Find where the given text appears and provide that cell's center as (x, y) coordinate. 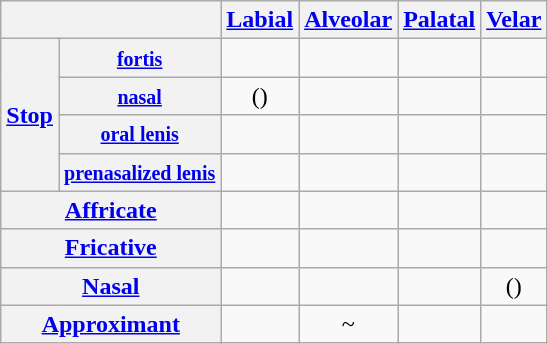
~ (348, 324)
Fricative (111, 248)
Stop (30, 115)
nasal (139, 96)
oral lenis (139, 134)
Approximant (111, 324)
Nasal (111, 286)
Velar (514, 20)
Affricate (111, 210)
Alveolar (348, 20)
Palatal (440, 20)
prenasalized lenis (139, 172)
Labial (260, 20)
fortis (139, 58)
